Pinpoint the cell where the given text exists, returning its (X, Y) midpoint coordinate. 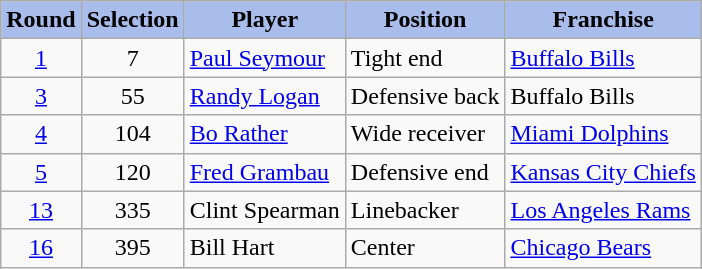
Randy Logan (264, 96)
3 (41, 96)
7 (132, 58)
1 (41, 58)
Bill Hart (264, 248)
Linebacker (425, 210)
Center (425, 248)
13 (41, 210)
Clint Spearman (264, 210)
4 (41, 134)
104 (132, 134)
Fred Grambau (264, 172)
Defensive back (425, 96)
Franchise (603, 20)
Chicago Bears (603, 248)
395 (132, 248)
Miami Dolphins (603, 134)
Kansas City Chiefs (603, 172)
Bo Rather (264, 134)
Paul Seymour (264, 58)
335 (132, 210)
120 (132, 172)
5 (41, 172)
Round (41, 20)
Los Angeles Rams (603, 210)
Selection (132, 20)
16 (41, 248)
Position (425, 20)
Defensive end (425, 172)
Player (264, 20)
55 (132, 96)
Tight end (425, 58)
Wide receiver (425, 134)
